Extract the (x, y) coordinate from the center of the cell holding the provided text.  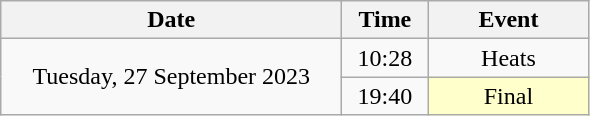
19:40 (385, 96)
Date (172, 20)
10:28 (385, 58)
Event (508, 20)
Heats (508, 58)
Time (385, 20)
Tuesday, 27 September 2023 (172, 77)
Final (508, 96)
